Find where the given text appears and provide that cell's center as [x, y] coordinate. 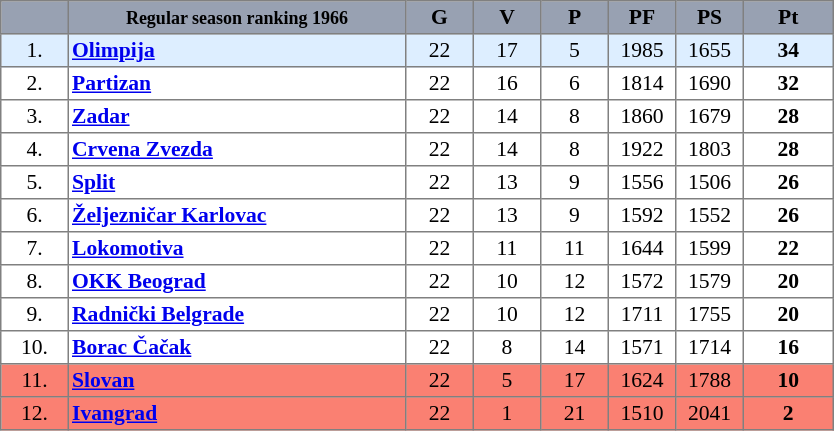
1755 [710, 314]
2041 [710, 414]
1510 [642, 414]
1644 [642, 248]
PF [642, 18]
34 [788, 50]
Željezničar Karlovac [237, 216]
8. [35, 282]
1711 [642, 314]
7. [35, 248]
6 [575, 84]
3. [35, 116]
OKK Beograd [237, 282]
1572 [642, 282]
1679 [710, 116]
1690 [710, 84]
11. [35, 380]
1860 [642, 116]
Lokomotiva [237, 248]
1655 [710, 50]
1 [507, 414]
1506 [710, 182]
1599 [710, 248]
Split [237, 182]
Ivangrad [237, 414]
32 [788, 84]
1592 [642, 216]
2 [788, 414]
1624 [642, 380]
G [440, 18]
V [507, 18]
Crvena Zvezda [237, 150]
Partizan [237, 84]
PS [710, 18]
Regular season ranking 1966 [237, 18]
Olimpija [237, 50]
1814 [642, 84]
2. [35, 84]
5. [35, 182]
Slovan [237, 380]
Zadar [237, 116]
1552 [710, 216]
1. [35, 50]
9. [35, 314]
10. [35, 348]
1985 [642, 50]
Borac Čačak [237, 348]
12. [35, 414]
1922 [642, 150]
21 [575, 414]
1556 [642, 182]
1579 [710, 282]
1714 [710, 348]
6. [35, 216]
4. [35, 150]
Radnički Belgrade [237, 314]
1571 [642, 348]
P [575, 18]
1803 [710, 150]
Pt [788, 18]
1788 [710, 380]
